Find where the given text appears and provide that cell's center as (X, Y) coordinate. 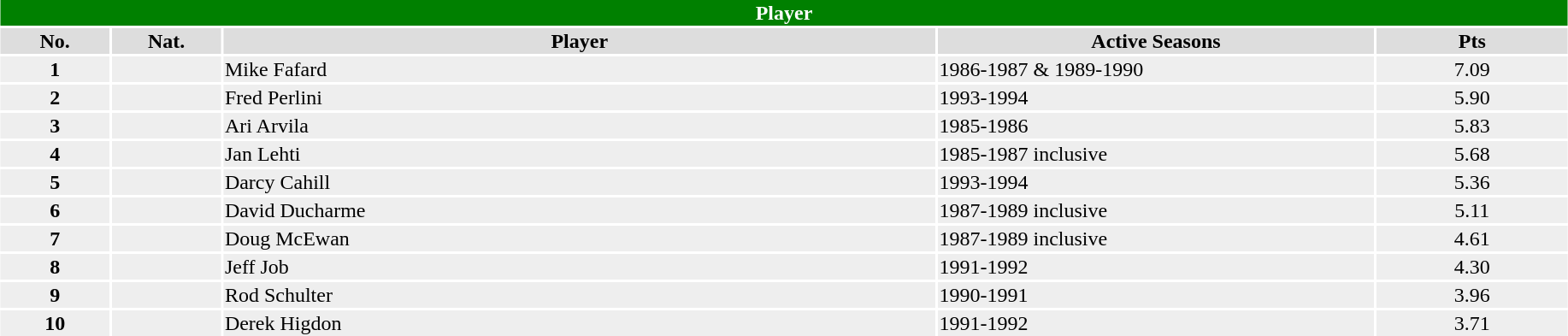
8 (55, 267)
2 (55, 97)
5.11 (1472, 210)
Darcy Cahill (580, 182)
6 (55, 210)
9 (55, 295)
5.90 (1472, 97)
3.96 (1472, 295)
5.36 (1472, 182)
Rod Schulter (580, 295)
Fred Perlini (580, 97)
5.83 (1472, 126)
3.71 (1472, 323)
4 (55, 154)
David Ducharme (580, 210)
Ari Arvila (580, 126)
Active Seasons (1156, 41)
1985-1987 inclusive (1156, 154)
1985-1986 (1156, 126)
5.68 (1472, 154)
1990-1991 (1156, 295)
10 (55, 323)
3 (55, 126)
7 (55, 239)
4.61 (1472, 239)
Pts (1472, 41)
Nat. (166, 41)
Doug McEwan (580, 239)
4.30 (1472, 267)
7.09 (1472, 69)
5 (55, 182)
Derek Higdon (580, 323)
No. (55, 41)
1 (55, 69)
Mike Fafard (580, 69)
Jeff Job (580, 267)
Jan Lehti (580, 154)
1986-1987 & 1989-1990 (1156, 69)
